Return the [X, Y] coordinate for the center point of the cell that contains the specified text.  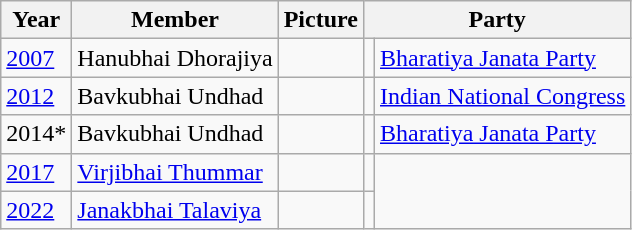
Virjibhai Thummar [175, 172]
Year [36, 20]
Party [496, 20]
2012 [36, 96]
2022 [36, 210]
Hanubhai Dhorajiya [175, 58]
2007 [36, 58]
2014* [36, 134]
Member [175, 20]
Janakbhai Talaviya [175, 210]
2017 [36, 172]
Picture [320, 20]
Indian National Congress [502, 96]
